Provide the [x, y] coordinate of the cell's center where the given text is located.  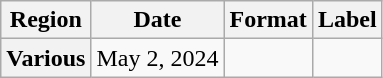
Date [158, 20]
Label [347, 20]
Region [46, 20]
Format [268, 20]
Various [46, 58]
May 2, 2024 [158, 58]
